Return the (X, Y) coordinate for the center point of the cell that contains the specified text.  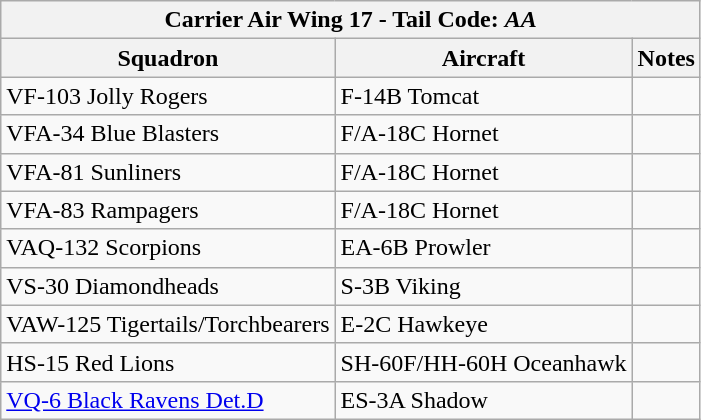
S-3B Viking (484, 286)
F-14B Tomcat (484, 96)
VFA-83 Rampagers (168, 210)
Aircraft (484, 58)
Squadron (168, 58)
VFA-34 Blue Blasters (168, 134)
SH-60F/HH-60H Oceanhawk (484, 362)
VQ-6 Black Ravens Det.D (168, 400)
VFA-81 Sunliners (168, 172)
VF-103 Jolly Rogers (168, 96)
VS-30 Diamondheads (168, 286)
Carrier Air Wing 17 - Tail Code: AA (351, 20)
Notes (666, 58)
ES-3A Shadow (484, 400)
VAQ-132 Scorpions (168, 248)
EA-6B Prowler (484, 248)
VAW-125 Tigertails/Torchbearers (168, 324)
E-2C Hawkeye (484, 324)
HS-15 Red Lions (168, 362)
